Scan for the cell matching the given text and deliver its (x, y) coordinate at center. 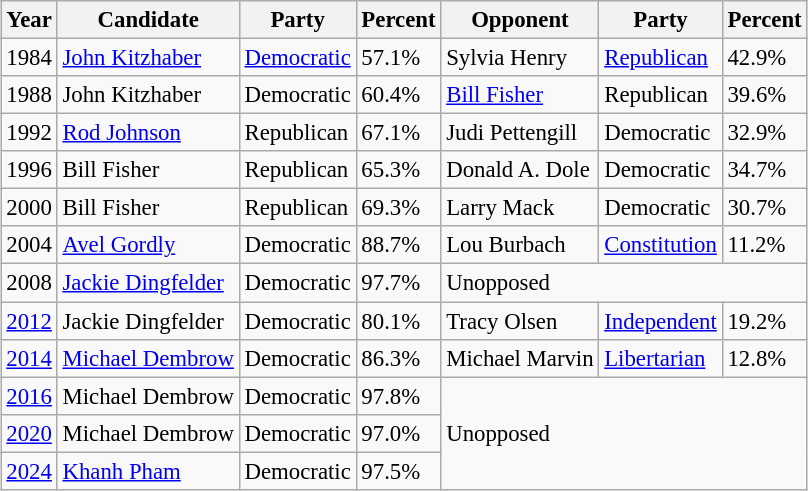
2014 (29, 358)
67.1% (398, 133)
97.8% (398, 396)
1992 (29, 133)
80.1% (398, 321)
Donald A. Dole (520, 170)
57.1% (398, 57)
Rod Johnson (148, 133)
86.3% (398, 358)
Libertarian (660, 358)
Sylvia Henry (520, 57)
Year (29, 20)
42.9% (764, 57)
2024 (29, 471)
34.7% (764, 170)
60.4% (398, 95)
65.3% (398, 170)
32.9% (764, 133)
2020 (29, 433)
69.3% (398, 208)
2000 (29, 208)
97.5% (398, 471)
39.6% (764, 95)
88.7% (398, 245)
Independent (660, 321)
Judi Pettengill (520, 133)
97.0% (398, 433)
Constitution (660, 245)
Khanh Pham (148, 471)
1996 (29, 170)
Larry Mack (520, 208)
30.7% (764, 208)
19.2% (764, 321)
97.7% (398, 283)
2008 (29, 283)
Tracy Olsen (520, 321)
11.2% (764, 245)
1984 (29, 57)
2004 (29, 245)
2016 (29, 396)
1988 (29, 95)
Avel Gordly (148, 245)
Candidate (148, 20)
Michael Marvin (520, 358)
Lou Burbach (520, 245)
2012 (29, 321)
12.8% (764, 358)
Opponent (520, 20)
